Extract the [X, Y] coordinate from the center of the cell holding the provided text.  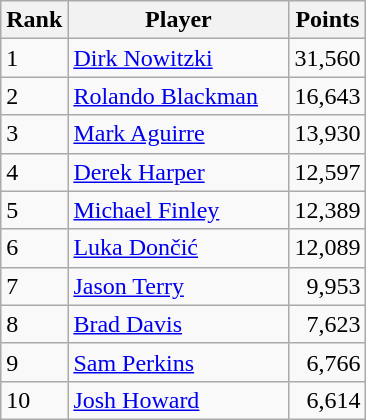
4 [34, 172]
16,643 [328, 96]
Rolando Blackman [178, 96]
12,597 [328, 172]
Brad Davis [178, 324]
6 [34, 248]
12,389 [328, 210]
Dirk Nowitzki [178, 58]
Mark Aguirre [178, 134]
8 [34, 324]
Michael Finley [178, 210]
12,089 [328, 248]
1 [34, 58]
10 [34, 400]
6,614 [328, 400]
Rank [34, 20]
Derek Harper [178, 172]
Josh Howard [178, 400]
2 [34, 96]
6,766 [328, 362]
Points [328, 20]
31,560 [328, 58]
9 [34, 362]
7,623 [328, 324]
Sam Perkins [178, 362]
3 [34, 134]
7 [34, 286]
5 [34, 210]
Jason Terry [178, 286]
13,930 [328, 134]
Luka Dončić [178, 248]
Player [178, 20]
9,953 [328, 286]
